Scan for the cell matching the given text and deliver its (X, Y) coordinate at center. 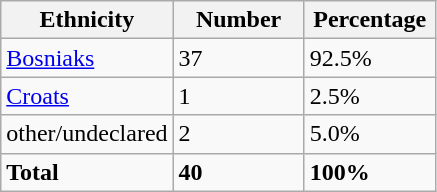
5.0% (370, 134)
Croats (87, 96)
Percentage (370, 20)
100% (370, 172)
2 (238, 134)
1 (238, 96)
40 (238, 172)
Total (87, 172)
92.5% (370, 58)
Number (238, 20)
2.5% (370, 96)
other/undeclared (87, 134)
37 (238, 58)
Ethnicity (87, 20)
Bosniaks (87, 58)
